Detect which cell encompasses the target text, then output its (x, y) center coordinate. 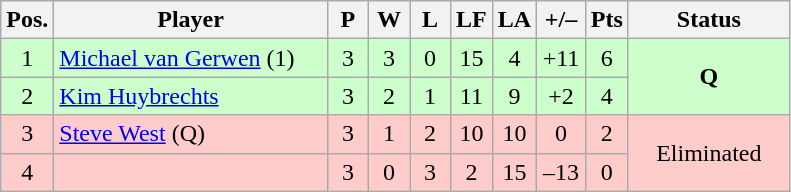
Pos. (28, 20)
6 (606, 58)
P (348, 20)
+/– (562, 20)
Michael van Gerwen (1) (191, 58)
11 (472, 96)
Kim Huybrechts (191, 96)
LA (514, 20)
Steve West (Q) (191, 134)
+11 (562, 58)
+2 (562, 96)
LF (472, 20)
Q (708, 77)
Pts (606, 20)
Player (191, 20)
W (388, 20)
Status (708, 20)
–13 (562, 172)
9 (514, 96)
Eliminated (708, 153)
L (430, 20)
